Search for the cell housing the specified text and yield its [x, y] center coordinate. 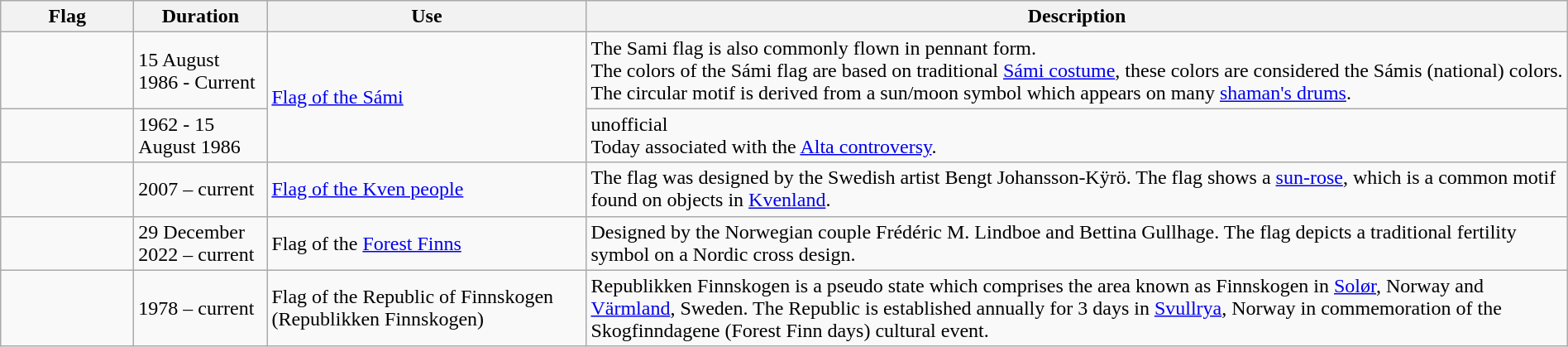
Use [427, 17]
Duration [200, 17]
29 December 2022 – current [200, 243]
Flag of the Sámi [427, 98]
The flag was designed by the Swedish artist Bengt Johansson-Kÿrö. The flag shows a sun-rose, which is a common motif found on objects in Kvenland. [1077, 189]
15 August 1986 - Current [200, 70]
1978 – current [200, 308]
unofficialToday associated with the Alta controversy. [1077, 136]
Flag of the Forest Finns [427, 243]
Flag of the Kven people [427, 189]
1962 - 15 August 1986 [200, 136]
2007 – current [200, 189]
Flag [68, 17]
Flag of the Republic of Finnskogen (Republikken Finnskogen) [427, 308]
Description [1077, 17]
Designed by the Norwegian couple Frédéric M. Lindboe and Bettina Gullhage. The flag depicts a traditional fertility symbol on a Nordic cross design. [1077, 243]
